Capture the cell that displays the provided text and extract its [X, Y] central coordinate. 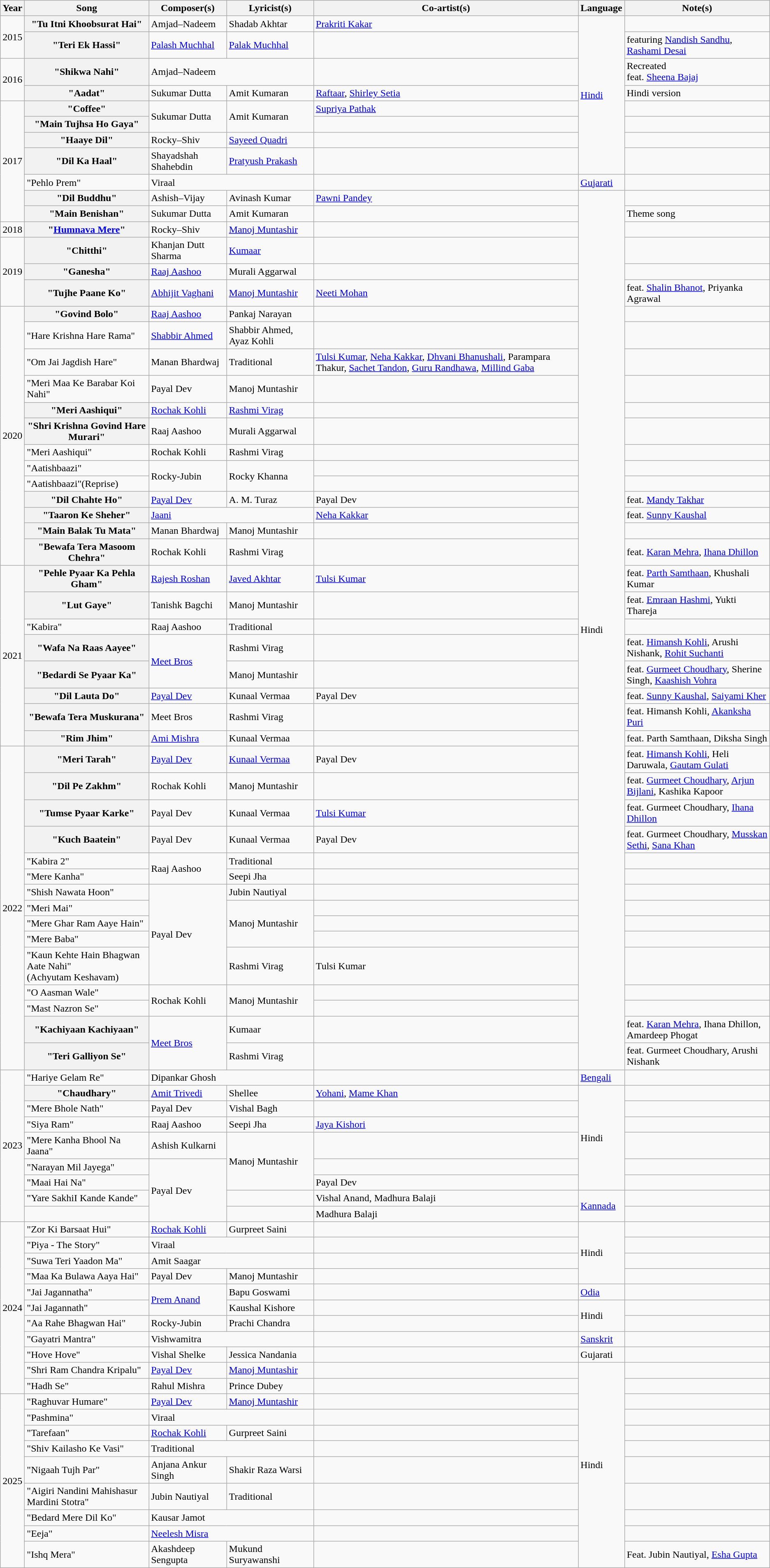
"Shri Ram Chandra Kripalu" [87, 1370]
feat. Parth Samthaan, Diksha Singh [697, 738]
2025 [12, 1481]
"Main Balak Tu Mata" [87, 530]
Vishal Anand, Madhura Balaji [446, 1198]
"Kabira 2" [87, 861]
"Narayan Mil Jayega" [87, 1167]
"Dil Buddhu" [87, 198]
"Meri Mai" [87, 908]
"Kabira" [87, 627]
Amit Saagar [231, 1261]
"Raghuvar Humare" [87, 1401]
feat. Gurmeet Choudhary, Ihana Dhillon [697, 813]
Khanjan Dutt Sharma [188, 251]
Yohani, Mame Khan [446, 1093]
feat. Gurmeet Choudhary, Arjun Bijlani, Kashika Kapoor [697, 786]
Bapu Goswami [270, 1292]
Dipankar Ghosh [231, 1077]
Shabbir Ahmed [188, 336]
Tulsi Kumar, Neha Kakkar, Dhvani Bhanushali, Parampara Thakur, Sachet Tandon, Guru Randhawa, Millind Gaba [446, 362]
Javed Akhtar [270, 579]
"Maai Hai Na" [87, 1182]
"Dil Lauta Do" [87, 696]
"Coffee" [87, 109]
feat. Karan Mehra, Ihana Dhillon [697, 552]
"Pehlo Prem" [87, 182]
Palak Muchhal [270, 45]
"Wafa Na Raas Aayee" [87, 648]
feat. Mandy Takhar [697, 499]
Kausar Jamot [231, 1518]
Pawni Pandey [446, 198]
"Eeja" [87, 1533]
"Hove Hove" [87, 1355]
"Mere Baba" [87, 939]
Palash Muchhal [188, 45]
Recreatedfeat. Sheena Bajaj [697, 72]
"Bewafa Tera Masoom Chehra" [87, 552]
"Chaudhary" [87, 1093]
Neha Kakkar [446, 515]
Language [601, 8]
Neelesh Misra [231, 1533]
Anjana Ankur Singh [188, 1470]
Rajesh Roshan [188, 579]
2024 [12, 1308]
"Meri Tarah" [87, 759]
"Tu Itni Khoobsurat Hai" [87, 24]
Shabbir Ahmed, Ayaz Kohli [270, 336]
Kaushal Kishore [270, 1308]
Co-artist(s) [446, 8]
Rocky Khanna [270, 476]
"Aatishbaazi"(Reprise) [87, 484]
2015 [12, 37]
Shadab Akhtar [270, 24]
2017 [12, 161]
Pratyush Prakash [270, 161]
"Shish Nawata Hoon" [87, 892]
"Hariye Gelam Re" [87, 1077]
"Shikwa Nahi" [87, 72]
"Mere Bhole Nath" [87, 1109]
"Ganesha" [87, 272]
"Hare Krishna Hare Rama" [87, 336]
Jaani [231, 515]
"Mere Ghar Ram Aaye Hain" [87, 924]
"Suwa Teri Yaadon Ma" [87, 1261]
feat. Himansh Kohli, Arushi Nishank, Rohit Suchanti [697, 648]
Theme song [697, 213]
feat. Himansh Kohli, Akanksha Puri [697, 717]
"Shri Krishna Govind Hare Murari" [87, 431]
Jessica Nandania [270, 1355]
"Chitthi" [87, 251]
Avinash Kumar [270, 198]
feat. Gurmeet Choudhary, Sherine Singh, Kaashish Vohra [697, 674]
feat. Sunny Kaushal [697, 515]
"Nigaah Tujh Par" [87, 1470]
Prem Anand [188, 1300]
"Jai Jagannath" [87, 1308]
Abhijit Vaghani [188, 293]
feat. Himansh Kohli, Heli Daruwala, Gautam Gulati [697, 759]
feat. Sunny Kaushal, Saiyami Kher [697, 696]
"Meri Maa Ke Barabar Koi Nahi" [87, 389]
"Aatishbaazi" [87, 468]
Shellee [270, 1093]
feat. Karan Mehra, Ihana Dhillon, Amardeep Phogat [697, 1030]
Prakriti Kakar [446, 24]
2023 [12, 1146]
Shayadshah Shahebdin [188, 161]
"Maa Ka Bulawa Aaya Hai" [87, 1276]
"Gayatri Mantra" [87, 1339]
"Ishq Mera" [87, 1554]
"Tumse Pyaar Karke" [87, 813]
feat. Emraan Hashmi, Yukti Thareja [697, 605]
Pankaj Narayan [270, 314]
"Kaun Kehte Hain Bhagwan Aate Nahi"(Achyutam Keshavam) [87, 966]
"O Aasman Wale" [87, 993]
Rahul Mishra [188, 1386]
"Zor Ki Barsaat Hui" [87, 1230]
Madhura Balaji [446, 1214]
Supriya Pathak [446, 109]
Raftaar, Shirley Setia [446, 93]
"Main Tujhsa Ho Gaya" [87, 124]
"Kachiyaan Kachiyaan" [87, 1030]
"Bedard Mere Dil Ko" [87, 1518]
Ashish–Vijay [188, 198]
"Lut Gaye" [87, 605]
"Dil Ka Haal" [87, 161]
Composer(s) [188, 8]
Song [87, 8]
2020 [12, 436]
Mukund Suryawanshi [270, 1554]
"Teri Galliyon Se" [87, 1056]
Sanskrit [601, 1339]
"Hadh Se" [87, 1386]
"Om Jai Jagdish Hare" [87, 362]
"Dil Pe Zakhm" [87, 786]
"Bedardi Se Pyaar Ka" [87, 674]
Vishal Shelke [188, 1355]
2019 [12, 272]
2022 [12, 908]
Amit Trivedi [188, 1093]
Year [12, 8]
Odia [601, 1292]
Feat. Jubin Nautiyal, Esha Gupta [697, 1554]
Ashish Kulkarni [188, 1146]
2018 [12, 229]
"Pashmina" [87, 1417]
Tanishk Bagchi [188, 605]
"Main Benishan" [87, 213]
Jaya Kishori [446, 1124]
"Taaron Ke Sheher" [87, 515]
Hindi version [697, 93]
"Piya - The Story" [87, 1245]
Neeti Mohan [446, 293]
2016 [12, 80]
"Pehle Pyaar Ka Pehla Gham" [87, 579]
Vishwamitra [231, 1339]
"Mere Kanha Bhool Na Jaana" [87, 1146]
"Aigiri Nandini Mahishasur Mardini Stotra" [87, 1497]
"Tujhe Paane Ko" [87, 293]
"Yare SakhiI Kande Kande" [87, 1198]
Ami Mishra [188, 738]
feat. Gurmeet Choudhary, Arushi Nishank [697, 1056]
Akashdeep Sengupta [188, 1554]
featuring Nandish Sandhu, Rashami Desai [697, 45]
"Aa Rahe Bhagwan Hai" [87, 1323]
feat. Gurmeet Choudhary, Musskan Sethi, Sana Khan [697, 840]
"Bewafa Tera Muskurana" [87, 717]
A. M. Turaz [270, 499]
"Govind Bolo" [87, 314]
Kannada [601, 1206]
"Mere Kanha" [87, 876]
"Tarefaan" [87, 1433]
"Siya Ram" [87, 1124]
"Haaye Dil" [87, 140]
feat. Shalin Bhanot, Priyanka Agrawal [697, 293]
"Humnava Mere" [87, 229]
Lyricist(s) [270, 8]
Bengali [601, 1077]
"Kuch Baatein" [87, 840]
"Jai Jagannatha" [87, 1292]
Vishal Bagh [270, 1109]
"Teri Ek Hassi" [87, 45]
Prachi Chandra [270, 1323]
Note(s) [697, 8]
Shakir Raza Warsi [270, 1470]
"Rim Jhim" [87, 738]
Prince Dubey [270, 1386]
"Shiv Kailasho Ke Vasi" [87, 1448]
"Dil Chahte Ho" [87, 499]
2021 [12, 656]
feat. Parth Samthaan, Khushali Kumar [697, 579]
Sayeed Quadri [270, 140]
"Aadat" [87, 93]
"Mast Nazron Se" [87, 1008]
